Search for the cell housing the specified text and yield its [x, y] center coordinate. 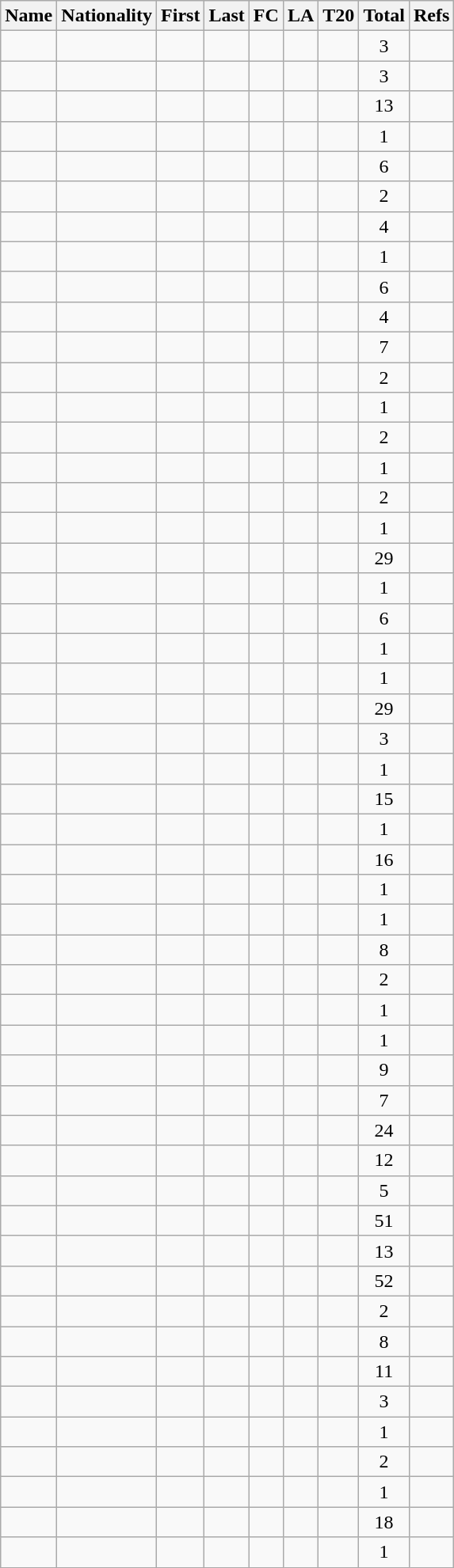
11 [384, 1372]
Last [227, 16]
First [181, 16]
LA [300, 16]
12 [384, 1160]
Nationality [107, 16]
Refs [431, 16]
18 [384, 1522]
Name [29, 16]
52 [384, 1281]
T20 [339, 16]
5 [384, 1190]
15 [384, 799]
51 [384, 1221]
16 [384, 859]
FC [266, 16]
9 [384, 1070]
24 [384, 1130]
Total [384, 16]
